From the cell containing the given text, extract its center point as [x, y] coordinate. 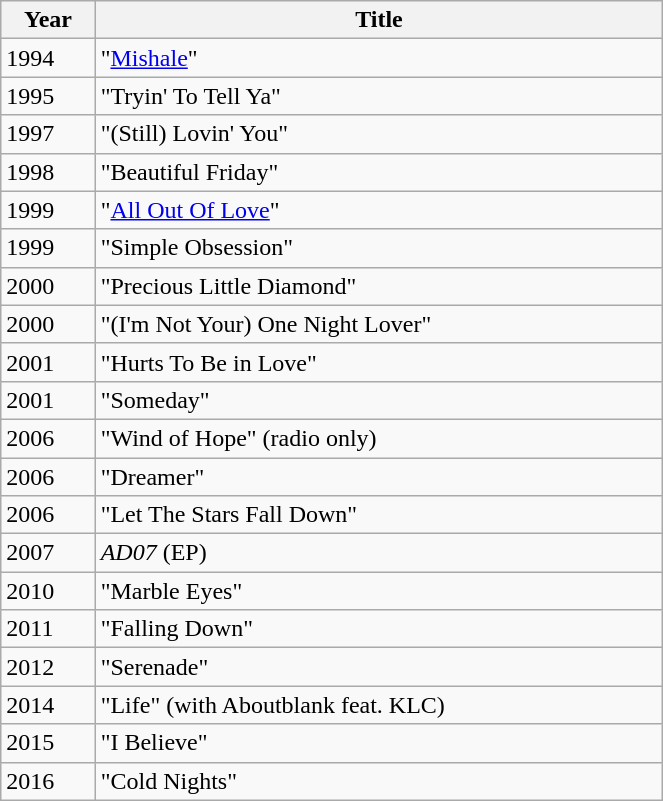
"Precious Little Diamond" [379, 286]
"Someday" [379, 400]
"Dreamer" [379, 477]
2016 [48, 781]
"Cold Nights" [379, 781]
"Falling Down" [379, 629]
2012 [48, 667]
2010 [48, 591]
1998 [48, 172]
Year [48, 20]
"(I'm Not Your) One Night Lover" [379, 324]
"All Out Of Love" [379, 210]
1995 [48, 96]
"I Believe" [379, 743]
"Tryin' To Tell Ya" [379, 96]
"Life" (with Aboutblank feat. KLC) [379, 705]
Title [379, 20]
"Let The Stars Fall Down" [379, 515]
"(Still) Lovin' You" [379, 134]
"Beautiful Friday" [379, 172]
"Wind of Hope" (radio only) [379, 438]
1997 [48, 134]
"Hurts To Be in Love" [379, 362]
AD07 (EP) [379, 553]
"Serenade" [379, 667]
"Simple Obsession" [379, 248]
2014 [48, 705]
2007 [48, 553]
"Marble Eyes" [379, 591]
2011 [48, 629]
"Mishale" [379, 58]
2015 [48, 743]
1994 [48, 58]
